Output the [X, Y] coordinate of the center of the cell containing the given text.  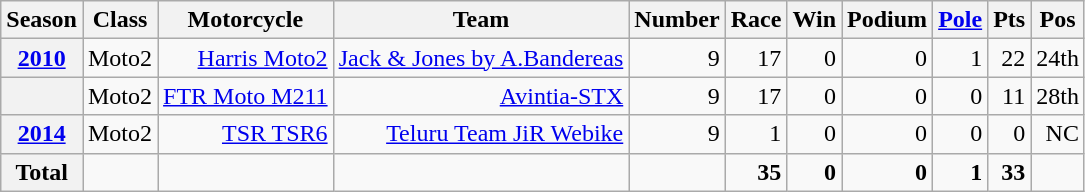
Pos [1058, 20]
Class [120, 20]
Pts [1010, 20]
Total [42, 172]
Harris Moto2 [246, 58]
11 [1010, 96]
2014 [42, 134]
Podium [888, 20]
22 [1010, 58]
Team [481, 20]
FTR Moto M211 [246, 96]
35 [756, 172]
Jack & Jones by A.Bandereas [481, 58]
Number [677, 20]
Avintia-STX [481, 96]
24th [1058, 58]
TSR TSR6 [246, 134]
NC [1058, 134]
Season [42, 20]
2010 [42, 58]
28th [1058, 96]
Win [814, 20]
Pole [960, 20]
Race [756, 20]
Teluru Team JiR Webike [481, 134]
33 [1010, 172]
Motorcycle [246, 20]
